Extract the (x, y) coordinate from the center of the cell holding the provided text.  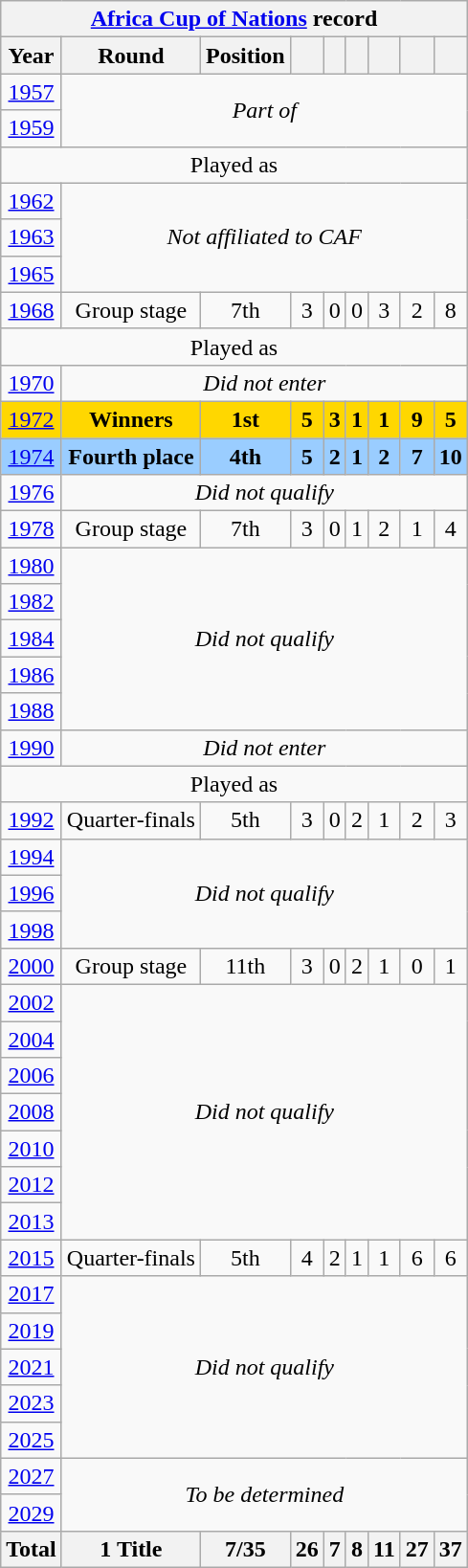
2025 (32, 1440)
2017 (32, 1294)
2006 (32, 1076)
1998 (32, 930)
1 Title (130, 1549)
2027 (32, 1476)
To be determined (264, 1494)
1974 (32, 457)
37 (450, 1549)
Position (245, 56)
1st (245, 419)
Total (32, 1549)
1968 (32, 310)
1994 (32, 857)
9 (417, 419)
1982 (32, 602)
2010 (32, 1149)
Round (130, 56)
2015 (32, 1258)
1988 (32, 711)
Not affiliated to CAF (264, 237)
7/35 (245, 1549)
2029 (32, 1512)
11th (245, 966)
2008 (32, 1112)
Winners (130, 419)
1990 (32, 748)
2002 (32, 1002)
2019 (32, 1331)
4th (245, 457)
2013 (32, 1221)
1972 (32, 419)
1992 (32, 820)
1976 (32, 493)
Africa Cup of Nations record (234, 19)
1996 (32, 893)
1984 (32, 638)
1986 (32, 675)
Part of (264, 110)
1962 (32, 201)
11 (384, 1549)
26 (306, 1549)
2000 (32, 966)
2023 (32, 1403)
Fourth place (130, 457)
10 (450, 457)
1959 (32, 128)
2004 (32, 1039)
1965 (32, 274)
1963 (32, 237)
1970 (32, 383)
1978 (32, 529)
27 (417, 1549)
2012 (32, 1185)
1957 (32, 92)
Year (32, 56)
1980 (32, 566)
2021 (32, 1367)
